Locate the cell with the specified text and output its [X, Y] center coordinate. 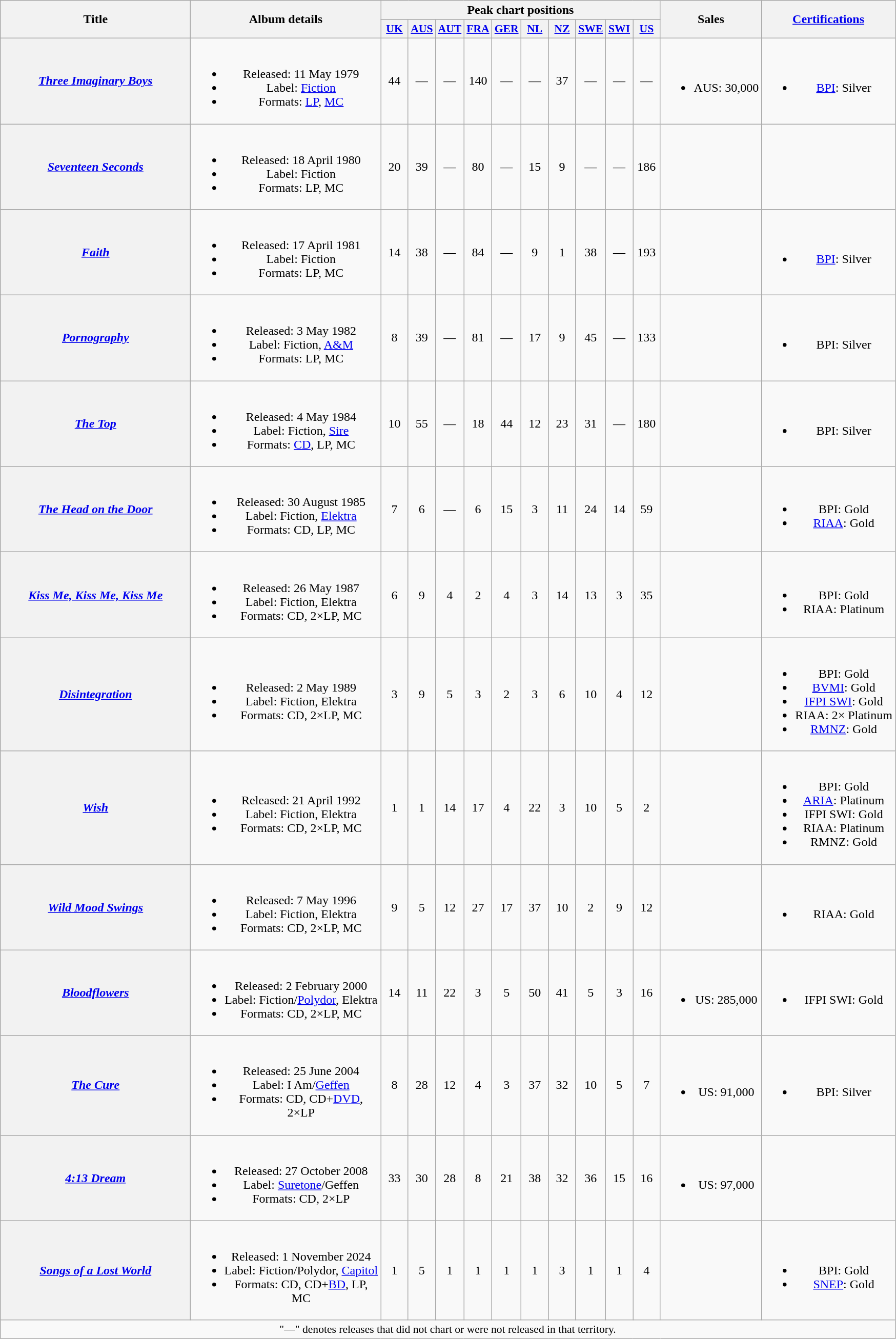
59 [647, 510]
IFPI SWI: Gold [828, 992]
140 [478, 81]
BPI: GoldRIAA: Platinum [828, 595]
BPI: GoldSNEP: Gold [828, 1270]
41 [562, 992]
35 [647, 595]
AUS: 30,000 [711, 81]
84 [478, 252]
US [647, 29]
AUS [421, 29]
Peak chart positions [521, 10]
13 [590, 595]
55 [421, 423]
180 [647, 423]
81 [478, 338]
The Top [95, 423]
Released: 21 April 1992Label: Fiction, ElektraFormats: CD, 2×LP, MC [286, 808]
Released: 27 October 2008Label: Suretone/GeffenFormats: CD, 2×LP [286, 1178]
45 [590, 338]
Released: 25 June 2004Label: I Am/GeffenFormats: CD, CD+DVD, 2×LP [286, 1085]
Released: 4 May 1984Label: Fiction, SireFormats: CD, LP, MC [286, 423]
Seventeen Seconds [95, 167]
Certifications [828, 19]
Released: 7 May 1996Label: Fiction, ElektraFormats: CD, 2×LP, MC [286, 907]
20 [395, 167]
The Head on the Door [95, 510]
186 [647, 167]
Released: 2 February 2000Label: Fiction/Polydor, ElektraFormats: CD, 2×LP, MC [286, 992]
FRA [478, 29]
80 [478, 167]
Three Imaginary Boys [95, 81]
Released: 30 August 1985Label: Fiction, ElektraFormats: CD, LP, MC [286, 510]
Wild Mood Swings [95, 907]
Released: 3 May 1982Label: Fiction, A&MFormats: LP, MC [286, 338]
30 [421, 1178]
133 [647, 338]
Wish [95, 808]
31 [590, 423]
27 [478, 907]
Sales [711, 19]
Bloodflowers [95, 992]
Kiss Me, Kiss Me, Kiss Me [95, 595]
Title [95, 19]
Released: 17 April 1981Label: FictionFormats: LP, MC [286, 252]
Released: 11 May 1979Label: FictionFormats: LP, MC [286, 81]
US: 97,000 [711, 1178]
23 [562, 423]
Released: 2 May 1989Label: Fiction, ElektraFormats: CD, 2×LP, MC [286, 694]
36 [590, 1178]
BPI: GoldBVMI: GoldIFPI SWI: GoldRIAA: 2× PlatinumRMNZ: Gold [828, 694]
Songs of a Lost World [95, 1270]
18 [478, 423]
SWI [619, 29]
GER [506, 29]
Pornography [95, 338]
The Cure [95, 1085]
21 [506, 1178]
"—" denotes releases that did not chart or were not released in that territory. [448, 1329]
AUT [450, 29]
24 [590, 510]
BPI: GoldRIAA: Gold [828, 510]
UK [395, 29]
US: 285,000 [711, 992]
BPI: GoldARIA: PlatinumIFPI SWI: GoldRIAA: PlatinumRMNZ: Gold [828, 808]
33 [395, 1178]
Faith [95, 252]
Disintegration [95, 694]
SWE [590, 29]
US: 91,000 [711, 1085]
NL [535, 29]
Released: 18 April 1980Label: FictionFormats: LP, MC [286, 167]
4:13 Dream [95, 1178]
RIAA: Gold [828, 907]
NZ [562, 29]
50 [535, 992]
Released: 1 November 2024Label: Fiction/Polydor, CapitolFormats: CD, CD+BD, LP, MC [286, 1270]
193 [647, 252]
Album details [286, 19]
Released: 26 May 1987Label: Fiction, ElektraFormats: CD, 2×LP, MC [286, 595]
